Pinpoint the cell where the given text exists, returning its [x, y] midpoint coordinate. 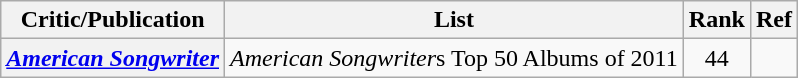
44 [716, 58]
Rank [716, 20]
List [454, 20]
American Songwriter [113, 58]
Critic/Publication [113, 20]
American Songwriters Top 50 Albums of 2011 [454, 58]
Ref [774, 20]
